Identify which cell holds the provided text, then report its [X, Y] central coordinate. 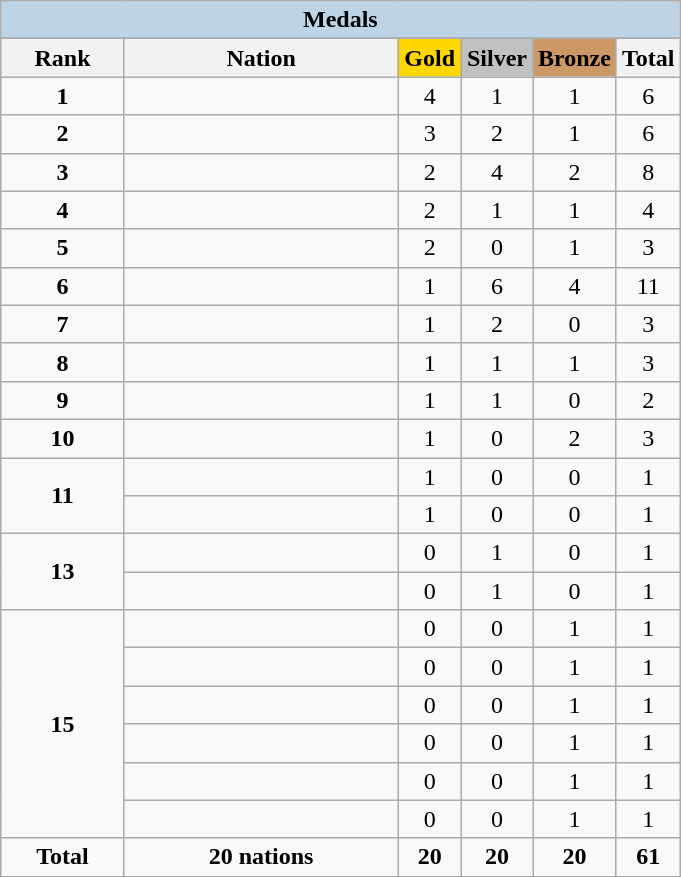
Bronze [574, 58]
15 [63, 724]
Rank [63, 58]
13 [63, 572]
5 [63, 248]
10 [63, 438]
9 [63, 400]
Gold [430, 58]
20 nations [261, 857]
61 [648, 857]
Medals [340, 20]
Silver [496, 58]
Nation [261, 58]
7 [63, 324]
